Pinpoint the cell where the given text exists, returning its (x, y) midpoint coordinate. 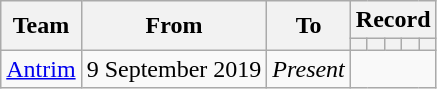
Team (41, 26)
Present (308, 69)
Antrim (41, 69)
9 September 2019 (174, 69)
From (174, 26)
To (308, 26)
Record (393, 20)
